For the text-containing cell, return its midpoint in (x, y) coordinate format. 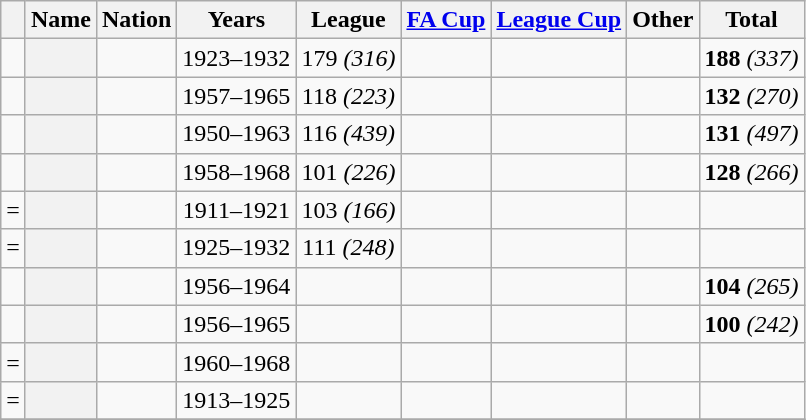
179 (316) (348, 58)
1950–1963 (236, 134)
Other (663, 20)
118 (223) (348, 96)
League (348, 20)
1956–1965 (236, 324)
188 (337) (752, 58)
104 (265) (752, 286)
FA Cup (446, 20)
Total (752, 20)
Name (60, 20)
111 (248) (348, 248)
1911–1921 (236, 210)
1960–1968 (236, 362)
Years (236, 20)
132 (270) (752, 96)
101 (226) (348, 172)
100 (242) (752, 324)
1923–1932 (236, 58)
103 (166) (348, 210)
1913–1925 (236, 400)
1957–1965 (236, 96)
1958–1968 (236, 172)
Nation (136, 20)
League Cup (559, 20)
116 (439) (348, 134)
128 (266) (752, 172)
1925–1932 (236, 248)
1956–1964 (236, 286)
131 (497) (752, 134)
